Find where the given text appears and provide that cell's center as (X, Y) coordinate. 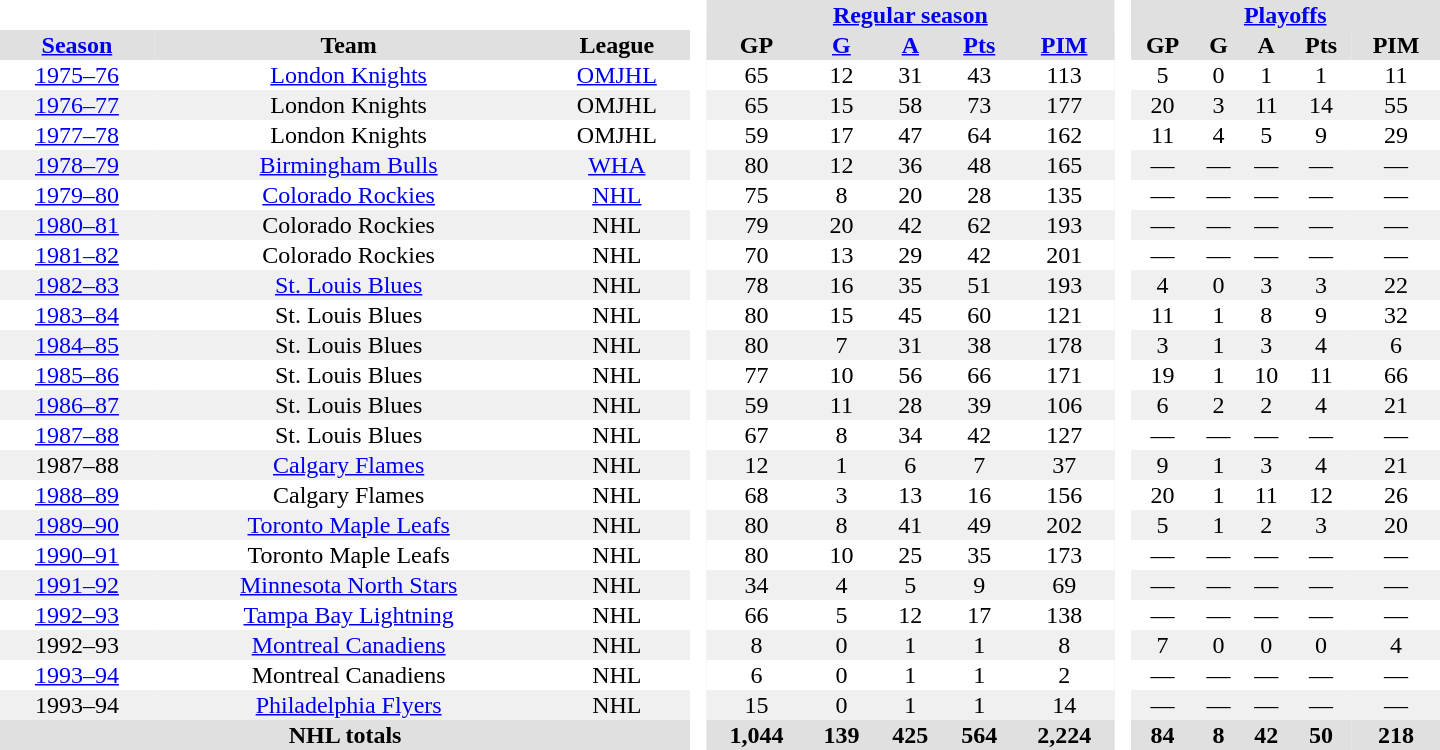
26 (1396, 495)
202 (1064, 525)
22 (1396, 285)
1986–87 (77, 405)
1983–84 (77, 315)
177 (1064, 105)
127 (1064, 435)
58 (910, 105)
69 (1064, 585)
60 (980, 315)
51 (980, 285)
106 (1064, 405)
1991–92 (77, 585)
564 (980, 735)
39 (980, 405)
62 (980, 225)
201 (1064, 255)
Minnesota North Stars (349, 585)
138 (1064, 615)
84 (1162, 735)
Playoffs (1285, 15)
173 (1064, 555)
41 (910, 525)
78 (756, 285)
1975–76 (77, 75)
171 (1064, 375)
32 (1396, 315)
73 (980, 105)
Philadelphia Flyers (349, 705)
38 (980, 345)
50 (1321, 735)
Regular season (910, 15)
1979–80 (77, 195)
113 (1064, 75)
45 (910, 315)
1978–79 (77, 165)
218 (1396, 735)
Tampa Bay Lightning (349, 615)
1990–91 (77, 555)
75 (756, 195)
43 (980, 75)
64 (980, 135)
1989–90 (77, 525)
48 (980, 165)
156 (1064, 495)
70 (756, 255)
League (616, 45)
37 (1064, 465)
121 (1064, 315)
162 (1064, 135)
55 (1396, 105)
19 (1162, 375)
1982–83 (77, 285)
25 (910, 555)
1976–77 (77, 105)
67 (756, 435)
2,224 (1064, 735)
178 (1064, 345)
56 (910, 375)
1988–89 (77, 495)
Birmingham Bulls (349, 165)
Team (349, 45)
1985–86 (77, 375)
47 (910, 135)
36 (910, 165)
68 (756, 495)
139 (842, 735)
WHA (616, 165)
1977–78 (77, 135)
135 (1064, 195)
Season (77, 45)
49 (980, 525)
425 (910, 735)
1984–85 (77, 345)
NHL totals (345, 735)
1981–82 (77, 255)
79 (756, 225)
165 (1064, 165)
77 (756, 375)
1980–81 (77, 225)
1,044 (756, 735)
